Find where the given text appears and provide that cell's center as (X, Y) coordinate. 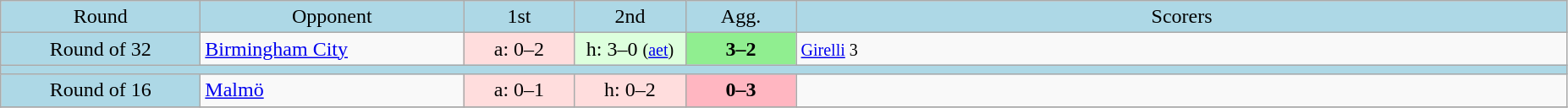
Birmingham City (332, 49)
Scorers (1181, 17)
3–2 (741, 49)
Round of 16 (101, 90)
Agg. (741, 17)
Opponent (332, 17)
Round of 32 (101, 49)
Round (101, 17)
0–3 (741, 90)
1st (520, 17)
Malmö (332, 90)
a: 0–1 (520, 90)
h: 3–0 (aet) (630, 49)
Girelli 3 (1181, 49)
h: 0–2 (630, 90)
a: 0–2 (520, 49)
2nd (630, 17)
